Detect which cell encompasses the target text, then output its (X, Y) center coordinate. 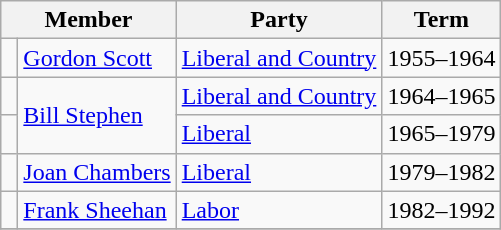
Joan Chambers (97, 172)
Labor (279, 210)
1965–1979 (442, 134)
1982–1992 (442, 210)
Member (88, 20)
1979–1982 (442, 172)
Gordon Scott (97, 58)
Frank Sheehan (97, 210)
Party (279, 20)
1955–1964 (442, 58)
1964–1965 (442, 96)
Term (442, 20)
Bill Stephen (97, 115)
